Output the (X, Y) coordinate of the center of the cell containing the given text.  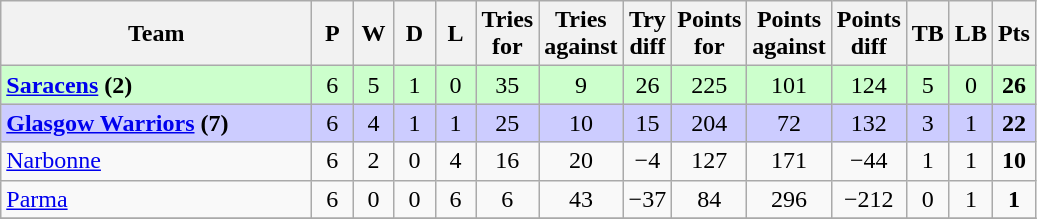
W (374, 34)
72 (789, 123)
Points for (710, 34)
Team (156, 34)
171 (789, 161)
25 (508, 123)
9 (581, 85)
LB (970, 34)
132 (868, 123)
Pts (1014, 34)
20 (581, 161)
84 (710, 199)
296 (789, 199)
124 (868, 85)
2 (374, 161)
−44 (868, 161)
3 (928, 123)
16 (508, 161)
22 (1014, 123)
15 (648, 123)
−37 (648, 199)
43 (581, 199)
−4 (648, 161)
Parma (156, 199)
Try diff (648, 34)
Tries for (508, 34)
Points diff (868, 34)
Glasgow Warriors (7) (156, 123)
−212 (868, 199)
TB (928, 34)
P (332, 34)
Saracens (2) (156, 85)
127 (710, 161)
L (456, 34)
101 (789, 85)
Narbonne (156, 161)
D (414, 34)
Tries against (581, 34)
Points against (789, 34)
204 (710, 123)
225 (710, 85)
35 (508, 85)
